Output the [x, y] coordinate of the center of the cell containing the given text.  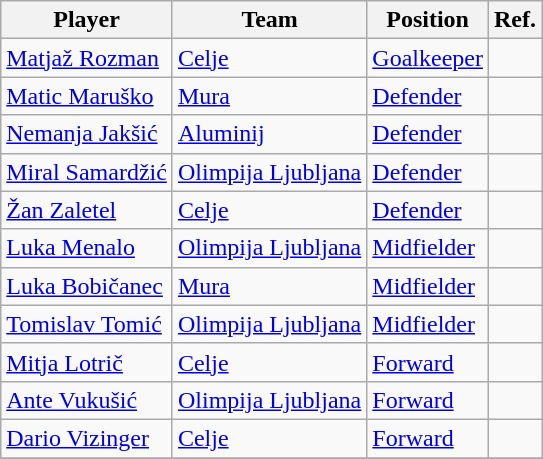
Miral Samardžić [87, 172]
Ref. [514, 20]
Nemanja Jakšić [87, 134]
Position [428, 20]
Tomislav Tomić [87, 324]
Matjaž Rozman [87, 58]
Goalkeeper [428, 58]
Žan Zaletel [87, 210]
Matic Maruško [87, 96]
Luka Menalo [87, 248]
Luka Bobičanec [87, 286]
Ante Vukušić [87, 400]
Aluminij [269, 134]
Player [87, 20]
Dario Vizinger [87, 438]
Mitja Lotrič [87, 362]
Team [269, 20]
